Detect which cell encompasses the target text, then output its (X, Y) center coordinate. 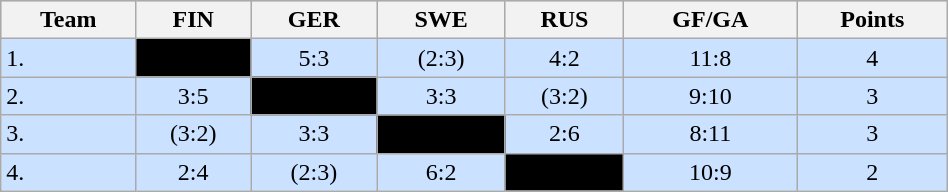
6:2 (442, 172)
1. (68, 58)
2:4 (194, 172)
4:2 (564, 58)
2:6 (564, 134)
Points (872, 20)
3. (68, 134)
GF/GA (710, 20)
GER (314, 20)
Team (68, 20)
SWE (442, 20)
4. (68, 172)
11:8 (710, 58)
FIN (194, 20)
10:9 (710, 172)
9:10 (710, 96)
4 (872, 58)
5:3 (314, 58)
RUS (564, 20)
2. (68, 96)
2 (872, 172)
8:11 (710, 134)
3:5 (194, 96)
